Search for the cell housing the specified text and yield its (x, y) center coordinate. 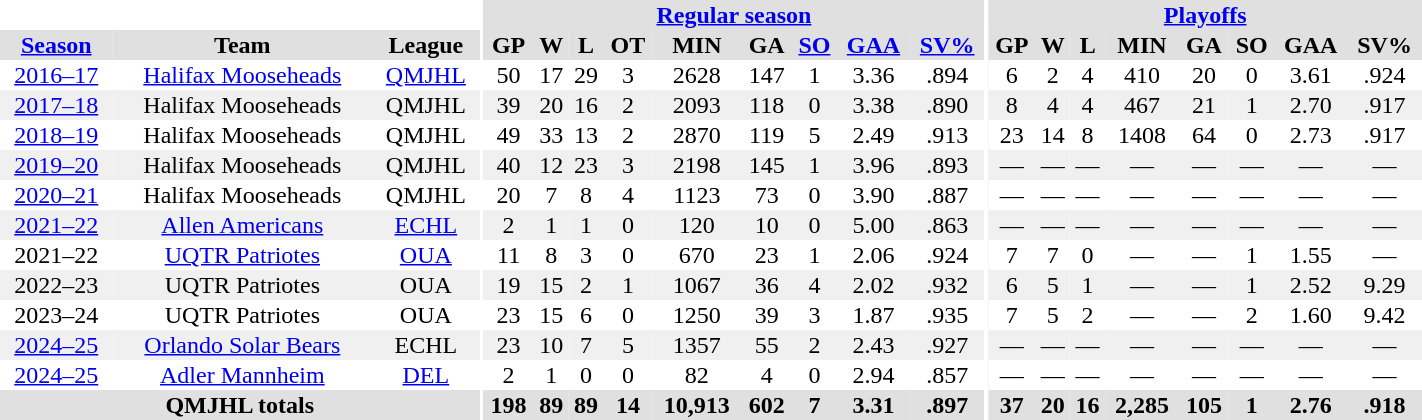
64 (1204, 135)
.863 (948, 225)
11 (508, 255)
21 (1204, 105)
3.96 (874, 165)
2.70 (1310, 105)
33 (552, 135)
DEL (426, 375)
2628 (696, 75)
2,285 (1142, 405)
2019–20 (56, 165)
3.36 (874, 75)
.857 (948, 375)
2023–24 (56, 315)
19 (508, 285)
3.61 (1310, 75)
.918 (1384, 405)
2.43 (874, 345)
.890 (948, 105)
49 (508, 135)
1.60 (1310, 315)
2.02 (874, 285)
Orlando Solar Bears (242, 345)
120 (696, 225)
40 (508, 165)
.893 (948, 165)
82 (696, 375)
2020–21 (56, 195)
2.73 (1310, 135)
3.90 (874, 195)
.897 (948, 405)
.894 (948, 75)
.935 (948, 315)
17 (552, 75)
2.49 (874, 135)
5.00 (874, 225)
410 (1142, 75)
Playoffs (1205, 15)
2.94 (874, 375)
1357 (696, 345)
1067 (696, 285)
198 (508, 405)
55 (766, 345)
Adler Mannheim (242, 375)
2.06 (874, 255)
1250 (696, 315)
36 (766, 285)
29 (586, 75)
145 (766, 165)
147 (766, 75)
2016–17 (56, 75)
OT (628, 45)
2018–19 (56, 135)
12 (552, 165)
2870 (696, 135)
.887 (948, 195)
1.55 (1310, 255)
2022–23 (56, 285)
9.42 (1384, 315)
13 (586, 135)
1.87 (874, 315)
3.31 (874, 405)
2.52 (1310, 285)
Regular season (734, 15)
Team (242, 45)
10,913 (696, 405)
Season (56, 45)
2198 (696, 165)
119 (766, 135)
.932 (948, 285)
.913 (948, 135)
1408 (1142, 135)
670 (696, 255)
37 (1012, 405)
.927 (948, 345)
50 (508, 75)
105 (1204, 405)
9.29 (1384, 285)
Allen Americans (242, 225)
3.38 (874, 105)
73 (766, 195)
QMJHL totals (240, 405)
2017–18 (56, 105)
2093 (696, 105)
2.76 (1310, 405)
602 (766, 405)
League (426, 45)
118 (766, 105)
1123 (696, 195)
467 (1142, 105)
